Return the [X, Y] coordinate for the center point of the cell that contains the specified text.  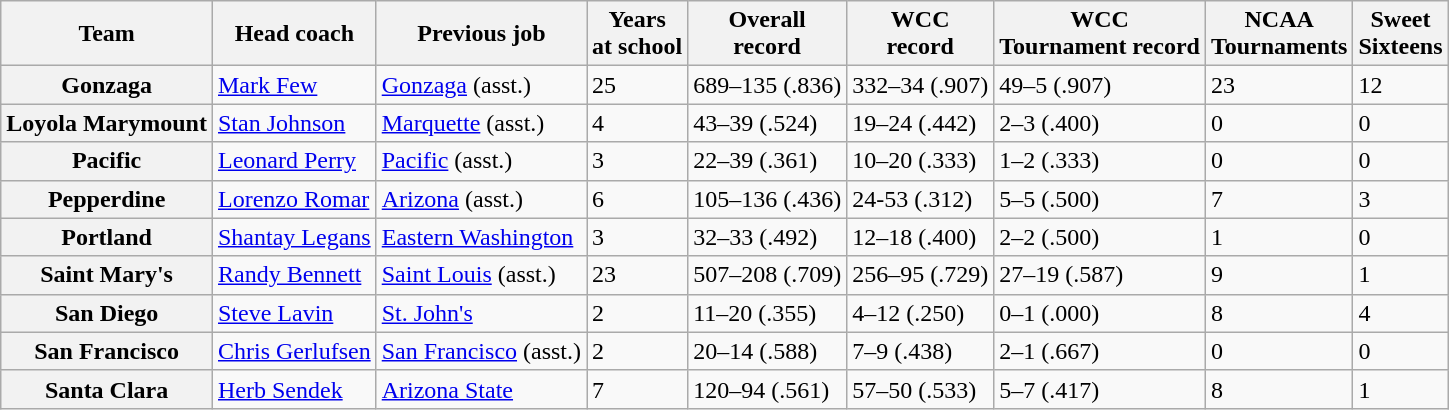
2–3 (.400) [1100, 123]
Stan Johnson [294, 123]
Santa Clara [107, 389]
Pacific [107, 161]
12–18 (.400) [920, 237]
Saint Louis (asst.) [481, 275]
689–135 (.836) [768, 85]
WCCrecord [920, 34]
San Francisco (asst.) [481, 351]
19–24 (.442) [920, 123]
20–14 (.588) [768, 351]
7–9 (.438) [920, 351]
Eastern Washington [481, 237]
Mark Few [294, 85]
2–2 (.500) [1100, 237]
10–20 (.333) [920, 161]
0–1 (.000) [1100, 313]
Shantay Legans [294, 237]
Head coach [294, 34]
Arizona State [481, 389]
43–39 (.524) [768, 123]
Steve Lavin [294, 313]
Lorenzo Romar [294, 199]
2–1 (.667) [1100, 351]
Leonard Perry [294, 161]
12 [1400, 85]
27–19 (.587) [1100, 275]
9 [1279, 275]
11–20 (.355) [768, 313]
Yearsat school [638, 34]
57–50 (.533) [920, 389]
San Francisco [107, 351]
St. John's [481, 313]
507–208 (.709) [768, 275]
Overallrecord [768, 34]
Portland [107, 237]
120–94 (.561) [768, 389]
Gonzaga (asst.) [481, 85]
24-53 (.312) [920, 199]
5–7 (.417) [1100, 389]
6 [638, 199]
4–12 (.250) [920, 313]
Chris Gerlufsen [294, 351]
Arizona (asst.) [481, 199]
Saint Mary's [107, 275]
Gonzaga [107, 85]
Team [107, 34]
Randy Bennett [294, 275]
Loyola Marymount [107, 123]
105–136 (.436) [768, 199]
49–5 (.907) [1100, 85]
22–39 (.361) [768, 161]
Pacific (asst.) [481, 161]
1–2 (.333) [1100, 161]
SweetSixteens [1400, 34]
5–5 (.500) [1100, 199]
256–95 (.729) [920, 275]
Herb Sendek [294, 389]
332–34 (.907) [920, 85]
32–33 (.492) [768, 237]
25 [638, 85]
Marquette (asst.) [481, 123]
Previous job [481, 34]
WCCTournament record [1100, 34]
San Diego [107, 313]
Pepperdine [107, 199]
NCAATournaments [1279, 34]
